For the text-containing cell, return its midpoint in [x, y] coordinate format. 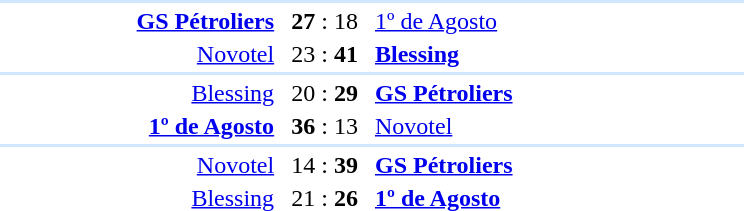
23 : 41 [325, 54]
20 : 29 [325, 93]
14 : 39 [325, 165]
36 : 13 [325, 126]
27 : 18 [325, 21]
